Capture the cell that displays the provided text and extract its [X, Y] central coordinate. 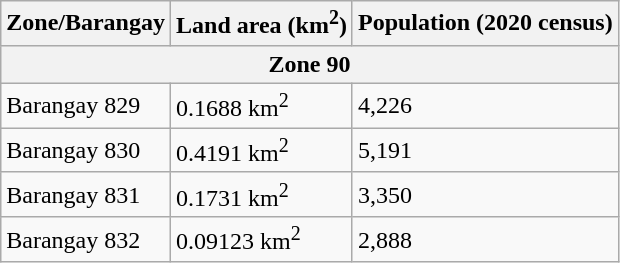
5,191 [485, 150]
Barangay 832 [86, 240]
Zone/Barangay [86, 24]
Barangay 831 [86, 194]
0.09123 km2 [262, 240]
Zone 90 [310, 64]
0.1688 km2 [262, 106]
Barangay 830 [86, 150]
3,350 [485, 194]
Barangay 829 [86, 106]
0.1731 km2 [262, 194]
Land area (km2) [262, 24]
Population (2020 census) [485, 24]
4,226 [485, 106]
2,888 [485, 240]
0.4191 km2 [262, 150]
